From the cell containing the given text, extract its center point as [X, Y] coordinate. 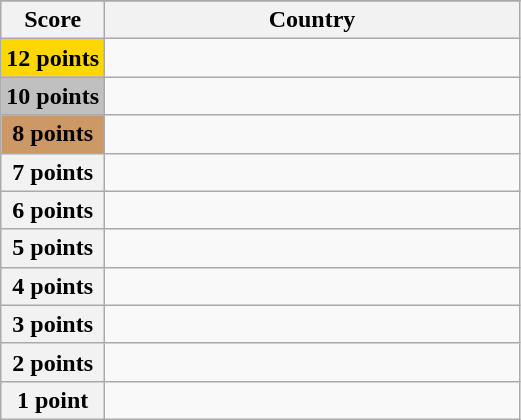
4 points [53, 286]
Score [53, 20]
6 points [53, 210]
3 points [53, 324]
12 points [53, 58]
Country [312, 20]
2 points [53, 362]
5 points [53, 248]
10 points [53, 96]
1 point [53, 400]
7 points [53, 172]
8 points [53, 134]
